Detect which cell encompasses the target text, then output its [X, Y] center coordinate. 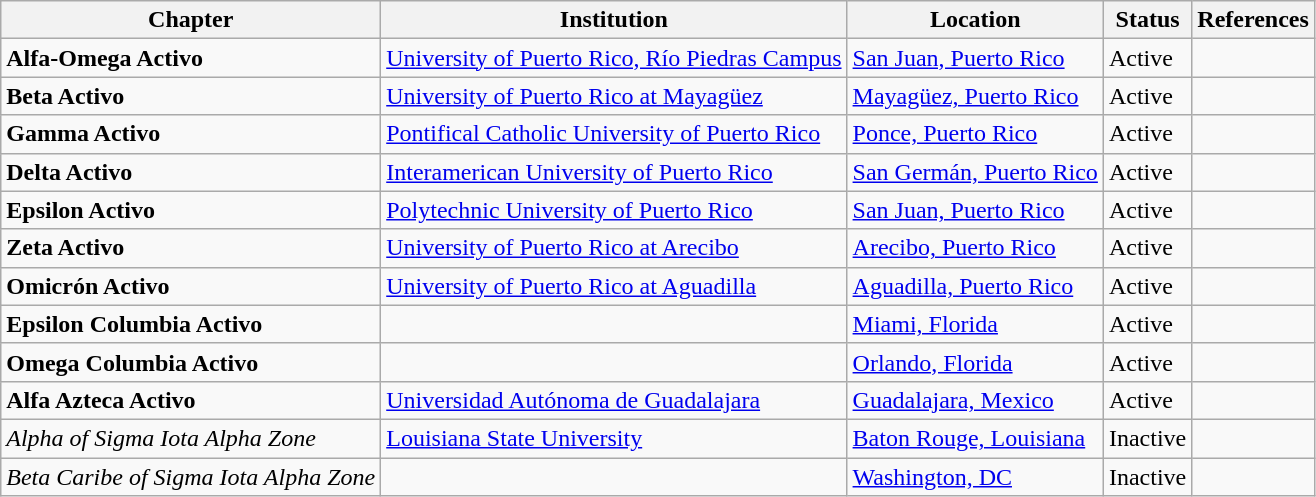
Pontifical Catholic University of Puerto Rico [614, 134]
San Germán, Puerto Rico [975, 172]
Orlando, Florida [975, 362]
Baton Rouge, Louisiana [975, 438]
University of Puerto Rico at Aguadilla [614, 286]
Beta Activo [191, 96]
Universidad Autónoma de Guadalajara [614, 400]
Washington, DC [975, 477]
Chapter [191, 20]
University of Puerto Rico, Río Piedras Campus [614, 58]
Aguadilla, Puerto Rico [975, 286]
Guadalajara, Mexico [975, 400]
Omicrón Activo [191, 286]
University of Puerto Rico at Mayagüez [614, 96]
Miami, Florida [975, 324]
References [1254, 20]
Arecibo, Puerto Rico [975, 248]
Gamma Activo [191, 134]
University of Puerto Rico at Arecibo [614, 248]
Alfa-Omega Activo [191, 58]
Epsilon Columbia Activo [191, 324]
Epsilon Activo [191, 210]
Omega Columbia Activo [191, 362]
Louisiana State University [614, 438]
Institution [614, 20]
Polytechnic University of Puerto Rico [614, 210]
Interamerican University of Puerto Rico [614, 172]
Delta Activo [191, 172]
Status [1147, 20]
Zeta Activo [191, 248]
Location [975, 20]
Alfa Azteca Activo [191, 400]
Beta Caribe of Sigma Iota Alpha Zone [191, 477]
Ponce, Puerto Rico [975, 134]
Alpha of Sigma Iota Alpha Zone [191, 438]
Mayagüez, Puerto Rico [975, 96]
